Locate the cell with the specified text and output its (x, y) center coordinate. 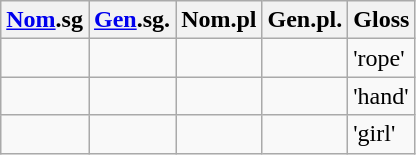
'girl' (382, 134)
Nom.sg (45, 20)
Gen.sg. (132, 20)
Nom.pl (219, 20)
'hand' (382, 96)
Gloss (382, 20)
Gen.pl. (305, 20)
'rope' (382, 58)
